Detect which cell encompasses the target text, then output its (x, y) center coordinate. 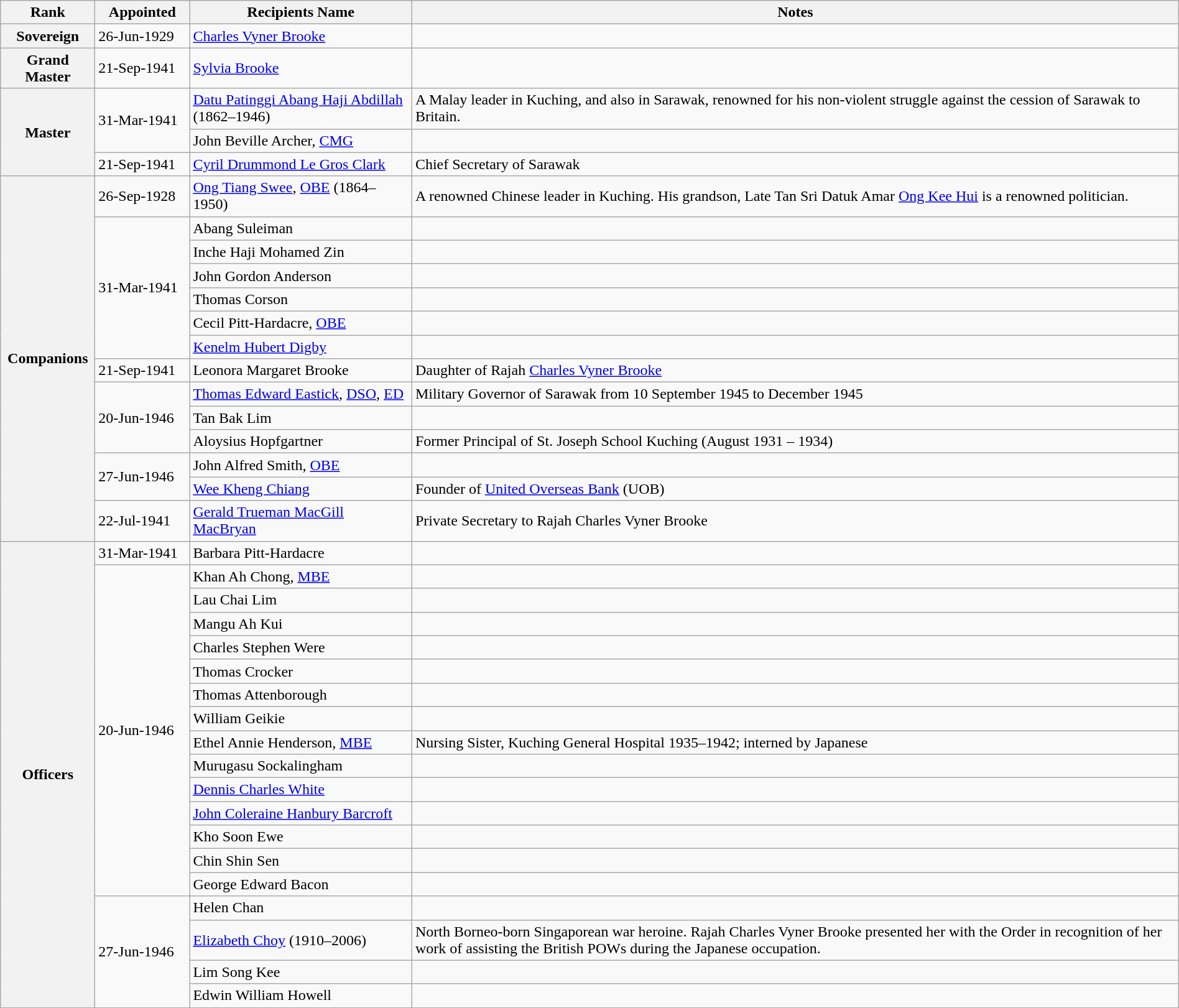
Ong Tiang Swee, OBE (1864–1950) (301, 197)
A Malay leader in Kuching, and also in Sarawak, renowned for his non-violent struggle against the cession of Sarawak to Britain. (795, 108)
Elizabeth Choy (1910–2006) (301, 940)
Gerald Trueman MacGill MacBryan (301, 521)
Thomas Crocker (301, 671)
Inche Haji Mohamed Zin (301, 252)
Khan Ah Chong, MBE (301, 576)
Mangu Ah Kui (301, 624)
22-Jul-1941 (142, 521)
Grand Master (48, 68)
Nursing Sister, Kuching General Hospital 1935–1942; interned by Japanese (795, 742)
Edwin William Howell (301, 996)
Cecil Pitt-Hardacre, OBE (301, 323)
Charles Vyner Brooke (301, 36)
John Alfred Smith, OBE (301, 465)
Datu Patinggi Abang Haji Abdillah (1862–1946) (301, 108)
Kho Soon Ewe (301, 837)
Sovereign (48, 36)
26-Jun-1929 (142, 36)
Officers (48, 774)
Lim Song Kee (301, 972)
Rank (48, 12)
Aloysius Hopfgartner (301, 442)
Abang Suleiman (301, 228)
Tan Bak Lim (301, 418)
Thomas Attenborough (301, 695)
Private Secretary to Rajah Charles Vyner Brooke (795, 521)
Helen Chan (301, 908)
Recipients Name (301, 12)
Chief Secretary of Sarawak (795, 164)
26-Sep-1928 (142, 197)
Sylvia Brooke (301, 68)
Cyril Drummond Le Gros Clark (301, 164)
John Coleraine Hanbury Barcroft (301, 813)
Leonora Margaret Brooke (301, 371)
Ethel Annie Henderson, MBE (301, 742)
Former Principal of St. Joseph School Kuching (August 1931 – 1934) (795, 442)
A renowned Chinese leader in Kuching. His grandson, Late Tan Sri Datuk Amar Ong Kee Hui is a renowned politician. (795, 197)
George Edward Bacon (301, 884)
Appointed (142, 12)
Thomas Corson (301, 299)
Companions (48, 358)
John Beville Archer, CMG (301, 141)
Kenelm Hubert Digby (301, 346)
Murugasu Sockalingham (301, 766)
Thomas Edward Eastick, DSO, ED (301, 394)
Daughter of Rajah Charles Vyner Brooke (795, 371)
William Geikie (301, 718)
Chin Shin Sen (301, 861)
Dennis Charles White (301, 790)
John Gordon Anderson (301, 275)
Founder of United Overseas Bank (UOB) (795, 489)
Wee Kheng Chiang (301, 489)
Charles Stephen Were (301, 647)
Master (48, 132)
Barbara Pitt-Hardacre (301, 553)
Lau Chai Lim (301, 600)
Military Governor of Sarawak from 10 September 1945 to December 1945 (795, 394)
Notes (795, 12)
